Locate the cell with the specified text and output its [x, y] center coordinate. 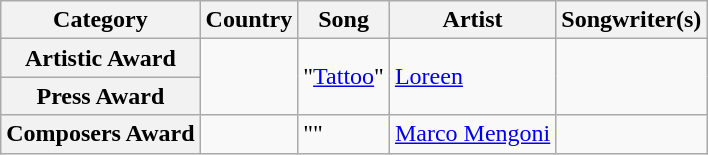
Artist [472, 20]
"" [344, 134]
"Tattoo" [344, 77]
Loreen [472, 77]
Song [344, 20]
Marco Mengoni [472, 134]
Composers Award [100, 134]
Press Award [100, 96]
Artistic Award [100, 58]
Songwriter(s) [632, 20]
Country [249, 20]
Category [100, 20]
